From the cell containing the given text, extract its center point as (X, Y) coordinate. 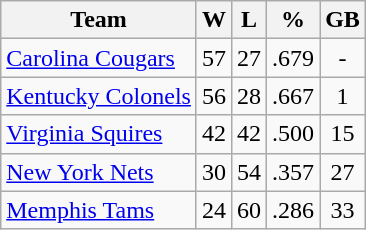
54 (250, 172)
- (343, 58)
.286 (294, 210)
Team (99, 20)
New York Nets (99, 172)
GB (343, 20)
24 (214, 210)
L (250, 20)
15 (343, 134)
.357 (294, 172)
.667 (294, 96)
33 (343, 210)
28 (250, 96)
Carolina Cougars (99, 58)
.679 (294, 58)
57 (214, 58)
56 (214, 96)
Kentucky Colonels (99, 96)
Memphis Tams (99, 210)
30 (214, 172)
60 (250, 210)
1 (343, 96)
.500 (294, 134)
Virginia Squires (99, 134)
% (294, 20)
W (214, 20)
